Capture the cell that displays the provided text and extract its [x, y] central coordinate. 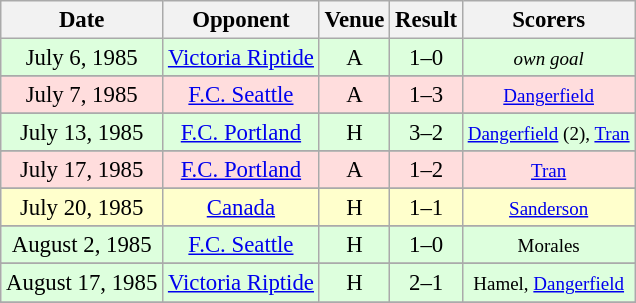
Canada [242, 208]
July 20, 1985 [82, 208]
1–3 [426, 95]
August 2, 1985 [82, 245]
Sanderson [548, 208]
July 7, 1985 [82, 95]
Result [426, 20]
3–2 [426, 133]
2–1 [426, 283]
1–2 [426, 170]
Morales [548, 245]
Dangerfield (2), Tran [548, 133]
Hamel, Dangerfield [548, 283]
own goal [548, 58]
August 17, 1985 [82, 283]
Dangerfield [548, 95]
July 6, 1985 [82, 58]
Date [82, 20]
Opponent [242, 20]
July 17, 1985 [82, 170]
1–1 [426, 208]
Tran [548, 170]
Scorers [548, 20]
Venue [354, 20]
July 13, 1985 [82, 133]
